For the text-containing cell, return its midpoint in (x, y) coordinate format. 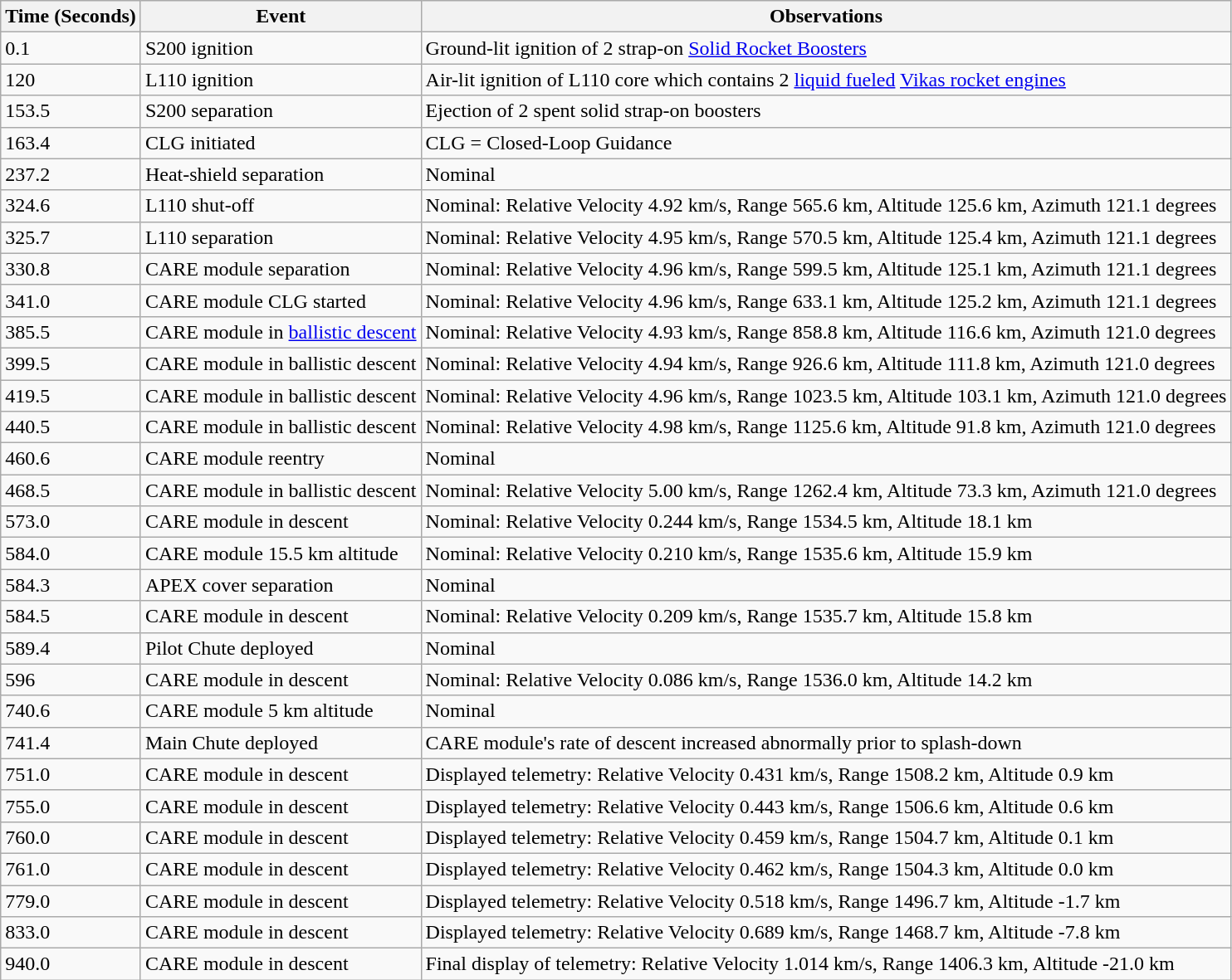
779.0 (71, 900)
Ground-lit ignition of 2 strap-on Solid Rocket Boosters (826, 48)
CLG initiated (281, 143)
330.8 (71, 269)
Air-lit ignition of L110 core which contains 2 liquid fueled Vikas rocket engines (826, 80)
Nominal: Relative Velocity 0.209 km/s, Range 1535.7 km, Altitude 15.8 km (826, 617)
163.4 (71, 143)
237.2 (71, 174)
Nominal: Relative Velocity 5.00 km/s, Range 1262.4 km, Altitude 73.3 km, Azimuth 121.0 degrees (826, 490)
584.3 (71, 585)
325.7 (71, 237)
CARE module separation (281, 269)
584.5 (71, 617)
153.5 (71, 111)
Ejection of 2 spent solid strap-on boosters (826, 111)
Observations (826, 17)
Nominal: Relative Velocity 4.93 km/s, Range 858.8 km, Altitude 116.6 km, Azimuth 121.0 degrees (826, 332)
Displayed telemetry: Relative Velocity 0.462 km/s, Range 1504.3 km, Altitude 0.0 km (826, 869)
760.0 (71, 837)
S200 separation (281, 111)
324.6 (71, 206)
APEX cover separation (281, 585)
120 (71, 80)
741.4 (71, 743)
L110 shut-off (281, 206)
CARE module's rate of descent increased abnormally prior to splash-down (826, 743)
Event (281, 17)
468.5 (71, 490)
399.5 (71, 363)
761.0 (71, 869)
Nominal: Relative Velocity 4.98 km/s, Range 1125.6 km, Altitude 91.8 km, Azimuth 121.0 degrees (826, 427)
0.1 (71, 48)
CLG = Closed-Loop Guidance (826, 143)
341.0 (71, 300)
440.5 (71, 427)
Displayed telemetry: Relative Velocity 0.459 km/s, Range 1504.7 km, Altitude 0.1 km (826, 837)
Main Chute deployed (281, 743)
740.6 (71, 711)
573.0 (71, 522)
751.0 (71, 774)
Nominal: Relative Velocity 0.210 km/s, Range 1535.6 km, Altitude 15.9 km (826, 553)
940.0 (71, 964)
Nominal: Relative Velocity 4.96 km/s, Range 1023.5 km, Altitude 103.1 km, Azimuth 121.0 degrees (826, 396)
Displayed telemetry: Relative Velocity 0.518 km/s, Range 1496.7 km, Altitude -1.7 km (826, 900)
Nominal: Relative Velocity 4.95 km/s, Range 570.5 km, Altitude 125.4 km, Azimuth 121.1 degrees (826, 237)
Nominal: Relative Velocity 4.96 km/s, Range 599.5 km, Altitude 125.1 km, Azimuth 121.1 degrees (826, 269)
S200 ignition (281, 48)
596 (71, 680)
Nominal: Relative Velocity 0.244 km/s, Range 1534.5 km, Altitude 18.1 km (826, 522)
L110 separation (281, 237)
385.5 (71, 332)
Pilot Chute deployed (281, 648)
833.0 (71, 933)
Final display of telemetry: Relative Velocity 1.014 km/s, Range 1406.3 km, Altitude -21.0 km (826, 964)
755.0 (71, 806)
Nominal: Relative Velocity 4.94 km/s, Range 926.6 km, Altitude 111.8 km, Azimuth 121.0 degrees (826, 363)
CARE module CLG started (281, 300)
Nominal: Relative Velocity 4.96 km/s, Range 633.1 km, Altitude 125.2 km, Azimuth 121.1 degrees (826, 300)
Nominal: Relative Velocity 0.086 km/s, Range 1536.0 km, Altitude 14.2 km (826, 680)
Nominal: Relative Velocity 4.92 km/s, Range 565.6 km, Altitude 125.6 km, Azimuth 121.1 degrees (826, 206)
589.4 (71, 648)
Time (Seconds) (71, 17)
Heat-shield separation (281, 174)
L110 ignition (281, 80)
584.0 (71, 553)
CARE module 15.5 km altitude (281, 553)
CARE module 5 km altitude (281, 711)
Displayed telemetry: Relative Velocity 0.443 km/s, Range 1506.6 km, Altitude 0.6 km (826, 806)
460.6 (71, 459)
Displayed telemetry: Relative Velocity 0.431 km/s, Range 1508.2 km, Altitude 0.9 km (826, 774)
Displayed telemetry: Relative Velocity 0.689 km/s, Range 1468.7 km, Altitude -7.8 km (826, 933)
419.5 (71, 396)
CARE module reentry (281, 459)
